Find where the given text appears and provide that cell's center as (x, y) coordinate. 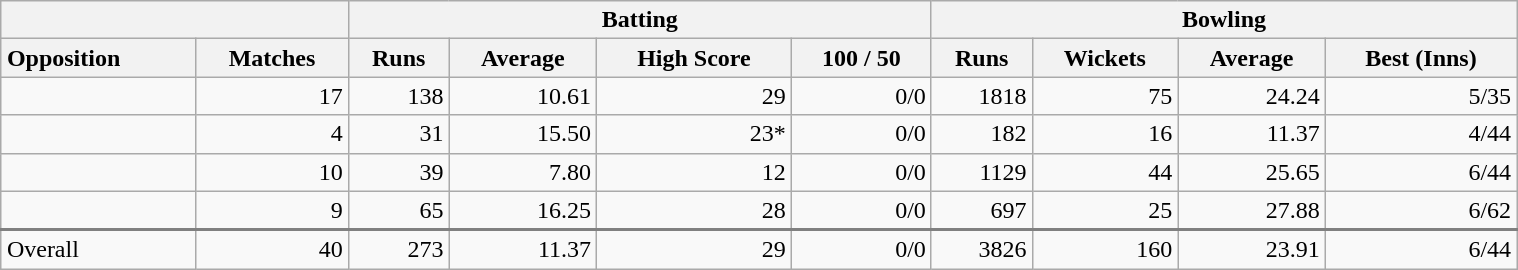
3826 (982, 250)
39 (398, 172)
Overall (98, 250)
16.25 (523, 210)
44 (1105, 172)
28 (694, 210)
182 (982, 134)
Wickets (1105, 58)
24.24 (1252, 96)
6/62 (1420, 210)
10 (272, 172)
40 (272, 250)
1129 (982, 172)
16 (1105, 134)
23.91 (1252, 250)
23* (694, 134)
High Score (694, 58)
9 (272, 210)
138 (398, 96)
160 (1105, 250)
Opposition (98, 58)
15.50 (523, 134)
Best (Inns) (1420, 58)
273 (398, 250)
31 (398, 134)
Matches (272, 58)
4 (272, 134)
7.80 (523, 172)
75 (1105, 96)
697 (982, 210)
25 (1105, 210)
4/44 (1420, 134)
65 (398, 210)
Bowling (1224, 20)
27.88 (1252, 210)
17 (272, 96)
12 (694, 172)
5/35 (1420, 96)
25.65 (1252, 172)
100 / 50 (861, 58)
1818 (982, 96)
10.61 (523, 96)
Batting (640, 20)
